Provide the [x, y] coordinate of the cell's center where the given text is located.  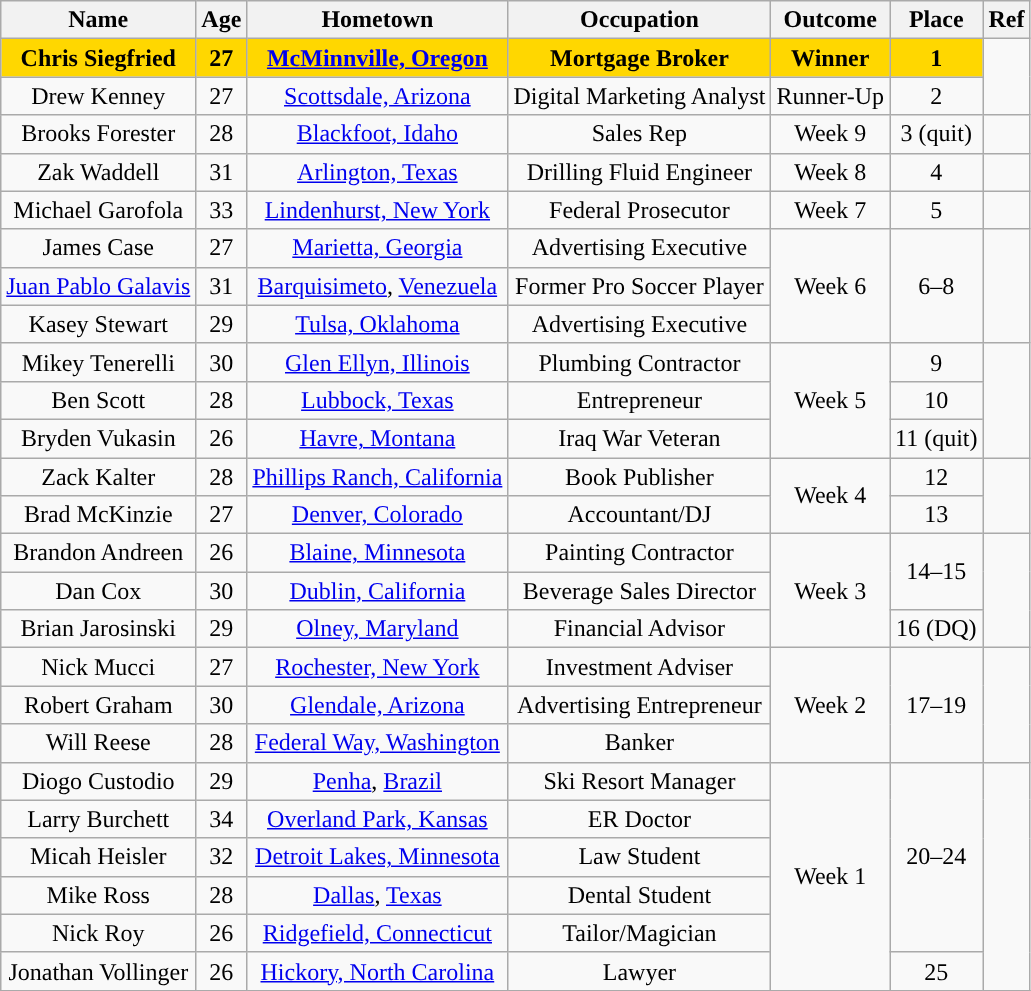
Outcome [830, 20]
Glendale, Arizona [378, 705]
Week 8 [830, 172]
Lubbock, Texas [378, 400]
Ski Resort Manager [640, 781]
Nick Mucci [98, 667]
17–19 [936, 705]
Dallas, Texas [378, 895]
Plumbing Contractor [640, 362]
11 (quit) [936, 438]
Micah Heisler [98, 857]
Week 1 [830, 876]
12 [936, 477]
Blackfoot, Idaho [378, 134]
Iraq War Veteran [640, 438]
Week 5 [830, 400]
20–24 [936, 857]
Robert Graham [98, 705]
Zak Waddell [98, 172]
33 [222, 210]
3 (quit) [936, 134]
Painting Contractor [640, 553]
Ben Scott [98, 400]
Mikey Tenerelli [98, 362]
Brandon Andreen [98, 553]
34 [222, 819]
Arlington, Texas [378, 172]
Diogo Custodio [98, 781]
Michael Garofola [98, 210]
Dublin, California [378, 591]
Juan Pablo Galavis [98, 286]
5 [936, 210]
Detroit Lakes, Minnesota [378, 857]
10 [936, 400]
2 [936, 96]
Name [98, 20]
Runner-Up [830, 96]
Bryden Vukasin [98, 438]
Brad McKinzie [98, 515]
16 (DQ) [936, 629]
Advertising Entrepreneur [640, 705]
McMinnville, Oregon [378, 58]
Week 3 [830, 591]
Kasey Stewart [98, 324]
Week 4 [830, 496]
Financial Advisor [640, 629]
14–15 [936, 572]
Penha, Brazil [378, 781]
1 [936, 58]
Mike Ross [98, 895]
Occupation [640, 20]
Dan Cox [98, 591]
32 [222, 857]
Banker [640, 743]
ER Doctor [640, 819]
Winner [830, 58]
Ridgefield, Connecticut [378, 933]
Brian Jarosinski [98, 629]
Chris Siegfried [98, 58]
Larry Burchett [98, 819]
Will Reese [98, 743]
9 [936, 362]
Sales Rep [640, 134]
Tailor/Magician [640, 933]
Lawyer [640, 971]
Havre, Montana [378, 438]
Book Publisher [640, 477]
Place [936, 20]
Tulsa, Oklahoma [378, 324]
Zack Kalter [98, 477]
Nick Roy [98, 933]
Week 9 [830, 134]
Brooks Forester [98, 134]
Accountant/DJ [640, 515]
Denver, Colorado [378, 515]
Drew Kenney [98, 96]
Law Student [640, 857]
Mortgage Broker [640, 58]
Overland Park, Kansas [378, 819]
Week 2 [830, 705]
Barquisimeto, Venezuela [378, 286]
James Case [98, 248]
Former Pro Soccer Player [640, 286]
4 [936, 172]
Blaine, Minnesota [378, 553]
Federal Prosecutor [640, 210]
Beverage Sales Director [640, 591]
Digital Marketing Analyst [640, 96]
Olney, Maryland [378, 629]
Ref [1006, 20]
Glen Ellyn, Illinois [378, 362]
Entrepreneur [640, 400]
Investment Adviser [640, 667]
25 [936, 971]
Age [222, 20]
6–8 [936, 286]
Marietta, Georgia [378, 248]
Dental Student [640, 895]
Week 6 [830, 286]
Drilling Fluid Engineer [640, 172]
Hickory, North Carolina [378, 971]
Rochester, New York [378, 667]
Jonathan Vollinger [98, 971]
Hometown [378, 20]
Federal Way, Washington [378, 743]
Scottsdale, Arizona [378, 96]
13 [936, 515]
Week 7 [830, 210]
Lindenhurst, New York [378, 210]
Phillips Ranch, California [378, 477]
